Determine the [X, Y] coordinate at the center of the cell enclosing the given text.  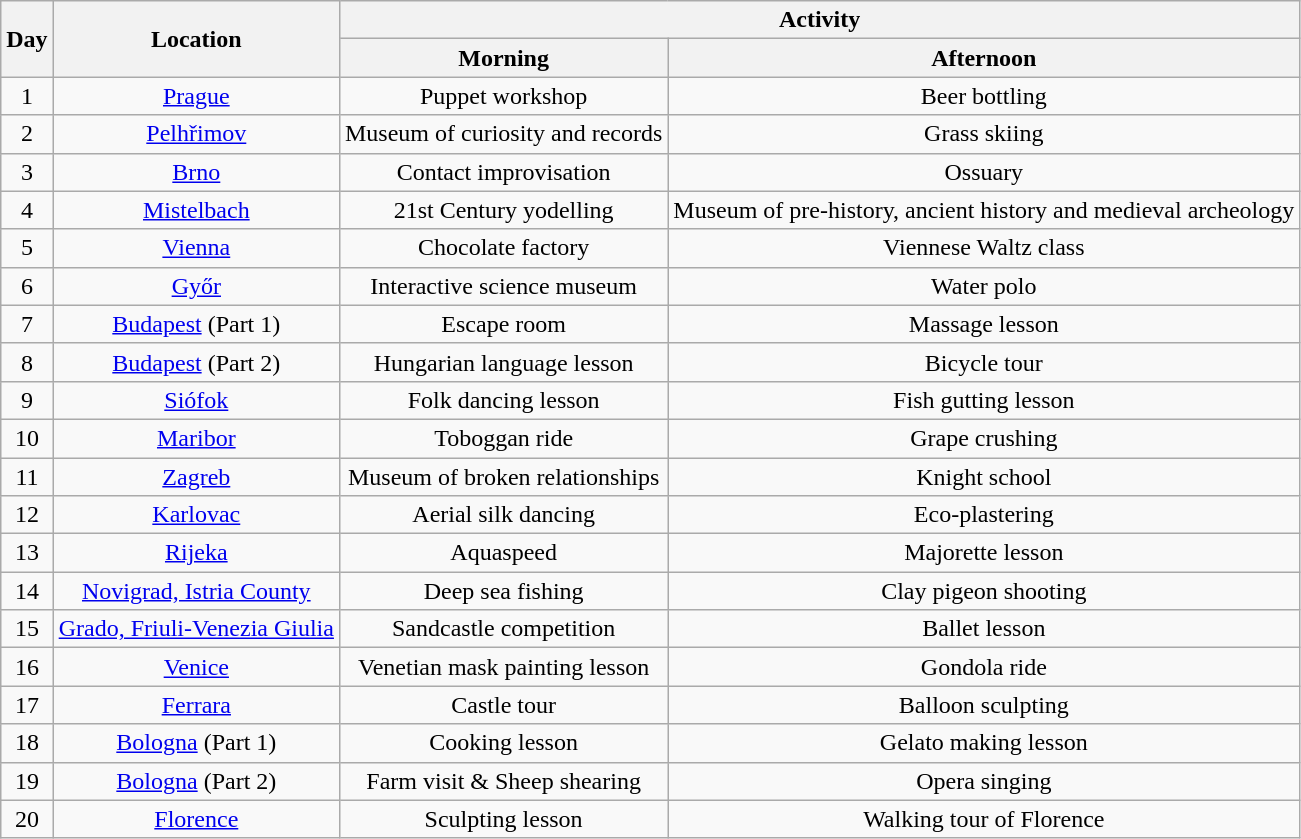
Puppet workshop [503, 96]
Location [196, 39]
Toboggan ride [503, 438]
Folk dancing lesson [503, 400]
Opera singing [984, 781]
Morning [503, 58]
Aerial silk dancing [503, 515]
9 [27, 400]
Venice [196, 667]
Karlovac [196, 515]
Contact improvisation [503, 172]
15 [27, 629]
13 [27, 553]
Ossuary [984, 172]
Sculpting lesson [503, 819]
Day [27, 39]
Farm visit & Sheep shearing [503, 781]
Museum of broken relationships [503, 477]
Chocolate factory [503, 248]
10 [27, 438]
Rijeka [196, 553]
Siófok [196, 400]
12 [27, 515]
Bologna (Part 2) [196, 781]
Walking tour of Florence [984, 819]
Maribor [196, 438]
5 [27, 248]
Museum of pre-history, ancient history and medieval archeology [984, 210]
Interactive science museum [503, 286]
Cooking lesson [503, 743]
Knight school [984, 477]
Florence [196, 819]
Budapest (Part 2) [196, 362]
Balloon sculpting [984, 705]
Majorette lesson [984, 553]
Eco-plastering [984, 515]
8 [27, 362]
16 [27, 667]
Hungarian language lesson [503, 362]
Grape crushing [984, 438]
7 [27, 324]
Grado, Friuli-Venezia Giulia [196, 629]
18 [27, 743]
Bicycle tour [984, 362]
Escape room [503, 324]
Activity [819, 20]
Gelato making lesson [984, 743]
17 [27, 705]
Gondola ride [984, 667]
Bologna (Part 1) [196, 743]
Viennese Waltz class [984, 248]
1 [27, 96]
4 [27, 210]
6 [27, 286]
Prague [196, 96]
Museum of curiosity and records [503, 134]
Ballet lesson [984, 629]
Zagreb [196, 477]
Massage lesson [984, 324]
Pelhřimov [196, 134]
3 [27, 172]
Afternoon [984, 58]
Budapest (Part 1) [196, 324]
Aquaspeed [503, 553]
Mistelbach [196, 210]
Novigrad, Istria County [196, 591]
14 [27, 591]
2 [27, 134]
Venetian mask painting lesson [503, 667]
Fish gutting lesson [984, 400]
21st Century yodelling [503, 210]
Grass skiing [984, 134]
Castle tour [503, 705]
Beer bottling [984, 96]
Ferrara [196, 705]
Clay pigeon shooting [984, 591]
Sandcastle competition [503, 629]
11 [27, 477]
Vienna [196, 248]
Győr [196, 286]
Brno [196, 172]
Deep sea fishing [503, 591]
20 [27, 819]
Water polo [984, 286]
19 [27, 781]
